Capture the cell that displays the provided text and extract its [x, y] central coordinate. 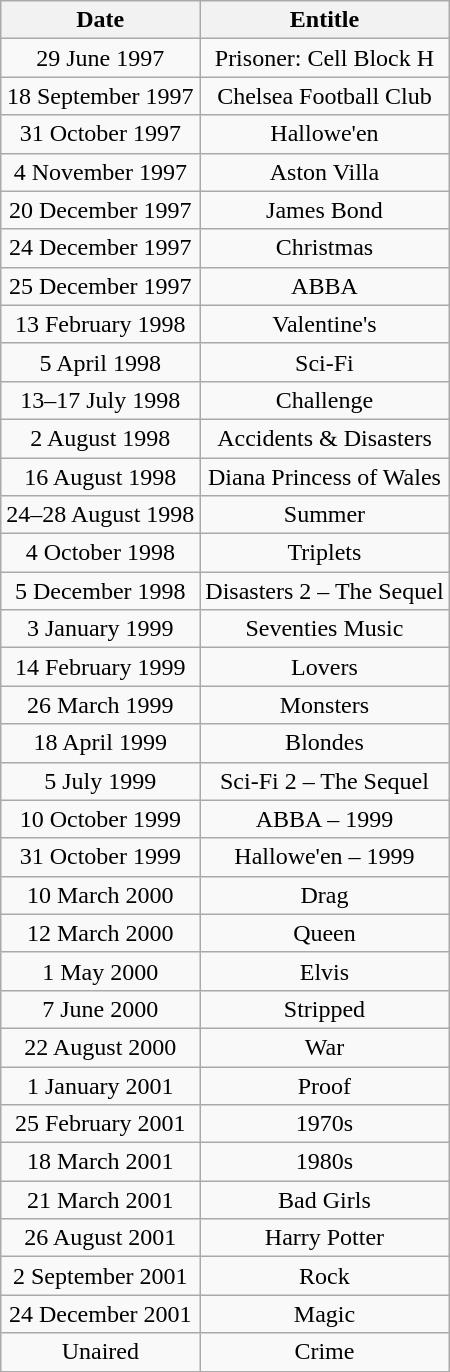
Christmas [324, 248]
20 December 1997 [100, 210]
10 March 2000 [100, 895]
Unaired [100, 1352]
James Bond [324, 210]
1 January 2001 [100, 1085]
Seventies Music [324, 629]
10 October 1999 [100, 819]
24 December 1997 [100, 248]
16 August 1998 [100, 477]
Entitle [324, 20]
Aston Villa [324, 172]
Sci-Fi [324, 362]
Monsters [324, 705]
12 March 2000 [100, 933]
Lovers [324, 667]
Stripped [324, 1009]
4 November 1997 [100, 172]
Bad Girls [324, 1200]
1970s [324, 1124]
Chelsea Football Club [324, 96]
Queen [324, 933]
25 February 2001 [100, 1124]
25 December 1997 [100, 286]
Date [100, 20]
War [324, 1047]
26 March 1999 [100, 705]
Magic [324, 1314]
Proof [324, 1085]
Rock [324, 1276]
29 June 1997 [100, 58]
1980s [324, 1162]
2 August 1998 [100, 438]
5 December 1998 [100, 591]
5 July 1999 [100, 781]
Hallowe'en [324, 134]
Disasters 2 – The Sequel [324, 591]
14 February 1999 [100, 667]
Sci-Fi 2 – The Sequel [324, 781]
Valentine's [324, 324]
24–28 August 1998 [100, 515]
22 August 2000 [100, 1047]
ABBA – 1999 [324, 819]
Crime [324, 1352]
18 March 2001 [100, 1162]
ABBA [324, 286]
24 December 2001 [100, 1314]
Prisoner: Cell Block H [324, 58]
7 June 2000 [100, 1009]
21 March 2001 [100, 1200]
31 October 1999 [100, 857]
Accidents & Disasters [324, 438]
3 January 1999 [100, 629]
5 April 1998 [100, 362]
Triplets [324, 553]
Summer [324, 515]
26 August 2001 [100, 1238]
Hallowe'en – 1999 [324, 857]
1 May 2000 [100, 971]
Harry Potter [324, 1238]
13 February 1998 [100, 324]
Drag [324, 895]
2 September 2001 [100, 1276]
13–17 July 1998 [100, 400]
Challenge [324, 400]
18 April 1999 [100, 743]
Blondes [324, 743]
Elvis [324, 971]
4 October 1998 [100, 553]
18 September 1997 [100, 96]
Diana Princess of Wales [324, 477]
31 October 1997 [100, 134]
